Return the (X, Y) coordinate for the center point of the cell that contains the specified text.  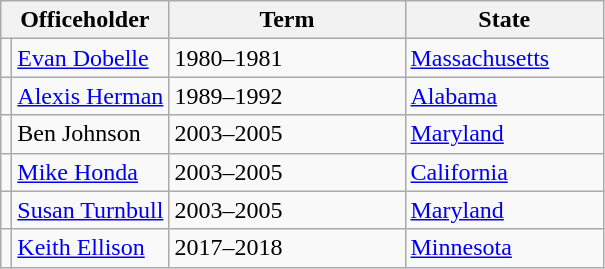
Evan Dobelle (90, 58)
1980–1981 (287, 58)
1989–1992 (287, 96)
Term (287, 20)
Susan Turnbull (90, 210)
Minnesota (504, 248)
Alexis Herman (90, 96)
2017–2018 (287, 248)
Massachusetts (504, 58)
Officeholder (85, 20)
California (504, 172)
Keith Ellison (90, 248)
Ben Johnson (90, 134)
Alabama (504, 96)
State (504, 20)
Mike Honda (90, 172)
